Pinpoint the cell where the given text exists, returning its [X, Y] midpoint coordinate. 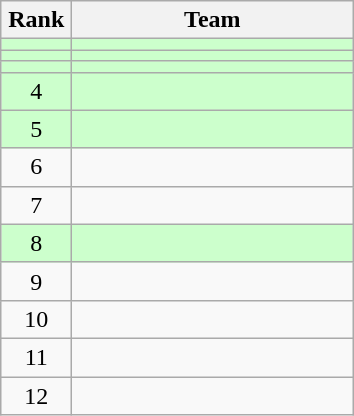
8 [36, 243]
5 [36, 129]
Team [212, 20]
11 [36, 357]
9 [36, 281]
7 [36, 205]
6 [36, 167]
Rank [36, 20]
10 [36, 319]
12 [36, 395]
4 [36, 91]
